Extract the (X, Y) coordinate from the center of the cell holding the provided text.  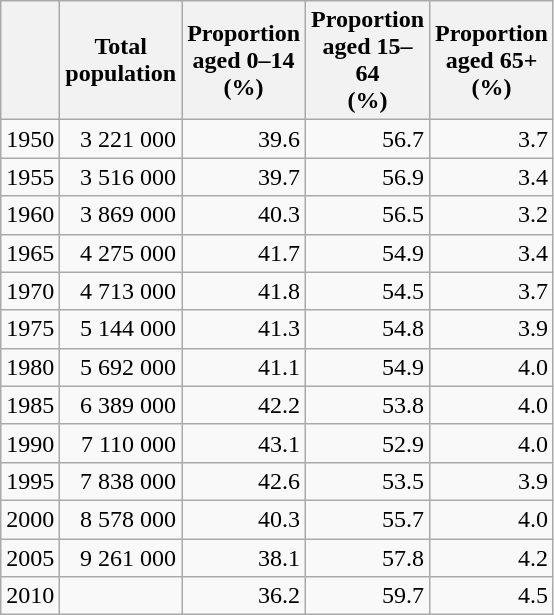
8 578 000 (121, 519)
1950 (30, 139)
43.1 (244, 443)
41.8 (244, 291)
2005 (30, 557)
9 261 000 (121, 557)
42.6 (244, 481)
Total population (121, 60)
3.2 (492, 215)
Proportionaged 65+(%) (492, 60)
6 389 000 (121, 405)
1965 (30, 253)
2000 (30, 519)
59.7 (368, 596)
1970 (30, 291)
53.8 (368, 405)
52.9 (368, 443)
54.5 (368, 291)
4 275 000 (121, 253)
56.5 (368, 215)
4.2 (492, 557)
41.1 (244, 367)
56.9 (368, 177)
1955 (30, 177)
55.7 (368, 519)
38.1 (244, 557)
54.8 (368, 329)
5 144 000 (121, 329)
1995 (30, 481)
3 869 000 (121, 215)
3 516 000 (121, 177)
7 838 000 (121, 481)
7 110 000 (121, 443)
1960 (30, 215)
4 713 000 (121, 291)
Proportionaged 0–14(%) (244, 60)
53.5 (368, 481)
36.2 (244, 596)
1980 (30, 367)
Proportionaged 15–64(%) (368, 60)
57.8 (368, 557)
1975 (30, 329)
41.3 (244, 329)
1990 (30, 443)
5 692 000 (121, 367)
39.6 (244, 139)
41.7 (244, 253)
2010 (30, 596)
1985 (30, 405)
39.7 (244, 177)
56.7 (368, 139)
42.2 (244, 405)
3 221 000 (121, 139)
4.5 (492, 596)
